Detect which cell encompasses the target text, then output its (x, y) center coordinate. 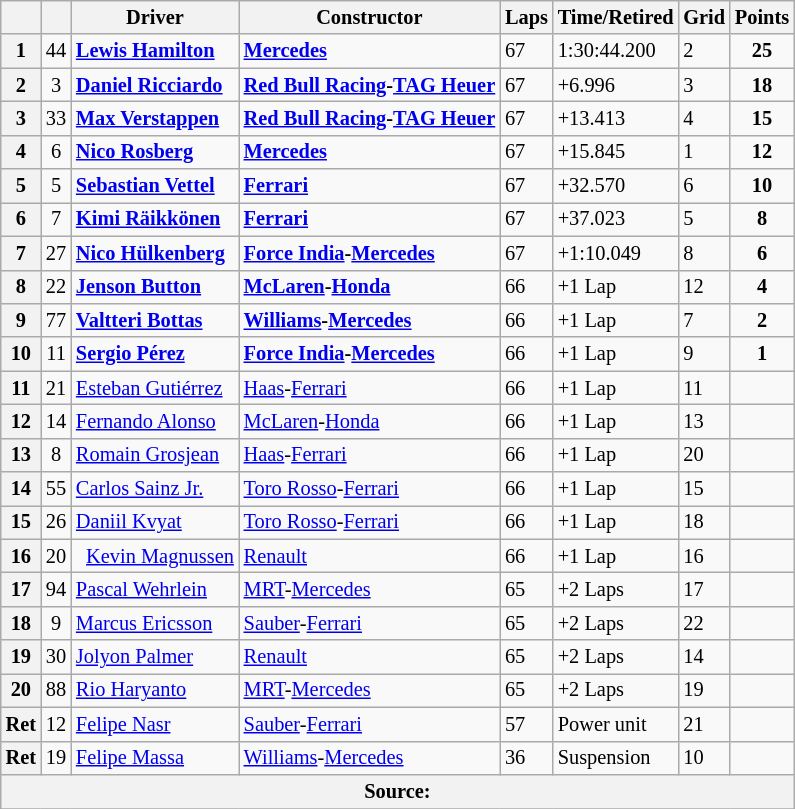
+1:10.049 (616, 253)
26 (56, 522)
Sebastian Vettel (155, 186)
Jenson Button (155, 287)
57 (526, 724)
Max Verstappen (155, 118)
Grid (704, 17)
+6.996 (616, 85)
Kimi Räikkönen (155, 219)
Marcus Ericsson (155, 623)
Daniil Kvyat (155, 522)
Points (762, 17)
55 (56, 489)
Laps (526, 17)
Pascal Wehrlein (155, 589)
36 (526, 758)
Carlos Sainz Jr. (155, 489)
Constructor (370, 17)
44 (56, 51)
Fernando Alonso (155, 421)
+13.413 (616, 118)
33 (56, 118)
Suspension (616, 758)
Romain Grosjean (155, 455)
Nico Hülkenberg (155, 253)
+15.845 (616, 152)
25 (762, 51)
Kevin Magnussen (155, 556)
Power unit (616, 724)
Felipe Nasr (155, 724)
Driver (155, 17)
27 (56, 253)
Rio Haryanto (155, 690)
Felipe Massa (155, 758)
Nico Rosberg (155, 152)
Source: (398, 791)
Daniel Ricciardo (155, 85)
Valtteri Bottas (155, 320)
94 (56, 589)
+32.570 (616, 186)
77 (56, 320)
1:30:44.200 (616, 51)
Lewis Hamilton (155, 51)
Sergio Pérez (155, 354)
Time/Retired (616, 17)
+37.023 (616, 219)
30 (56, 657)
Esteban Gutiérrez (155, 388)
Jolyon Palmer (155, 657)
88 (56, 690)
